Determine the [X, Y] coordinate at the center of the cell enclosing the given text.  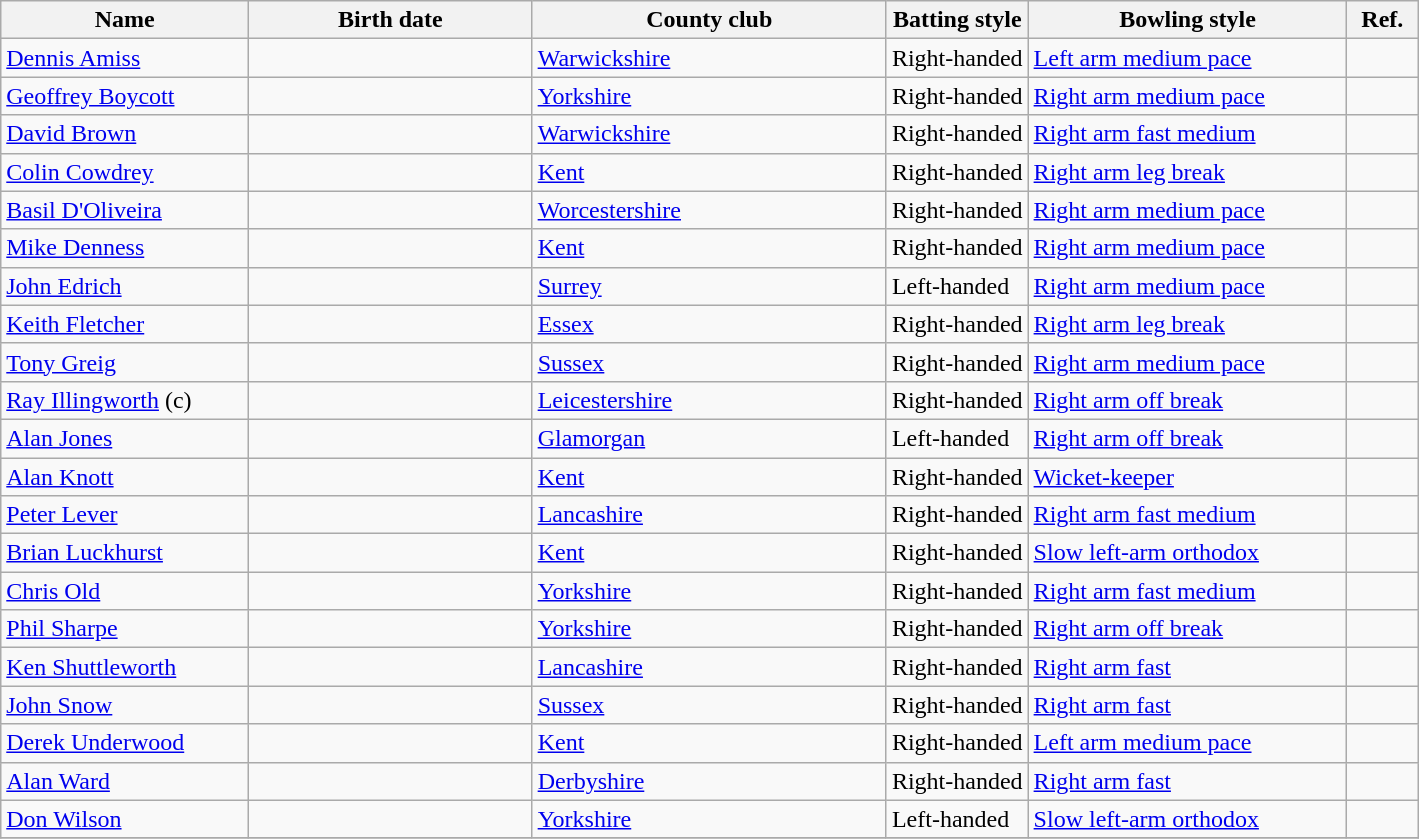
Wicket-keeper [1188, 477]
Derbyshire [709, 781]
Don Wilson [125, 819]
Leicestershire [709, 400]
Chris Old [125, 591]
Bowling style [1188, 20]
Peter Lever [125, 515]
Essex [709, 324]
John Snow [125, 705]
Alan Knott [125, 477]
Name [125, 20]
Ref. [1382, 20]
Keith Fletcher [125, 324]
County club [709, 20]
Phil Sharpe [125, 629]
John Edrich [125, 286]
Ray Illingworth (c) [125, 400]
David Brown [125, 134]
Mike Denness [125, 248]
Brian Luckhurst [125, 553]
Tony Greig [125, 362]
Batting style [957, 20]
Glamorgan [709, 438]
Birth date [390, 20]
Worcestershire [709, 210]
Colin Cowdrey [125, 172]
Basil D'Oliveira [125, 210]
Derek Underwood [125, 743]
Alan Ward [125, 781]
Geoffrey Boycott [125, 96]
Surrey [709, 286]
Alan Jones [125, 438]
Ken Shuttleworth [125, 667]
Dennis Amiss [125, 58]
